From the cell containing the given text, extract its center point as [X, Y] coordinate. 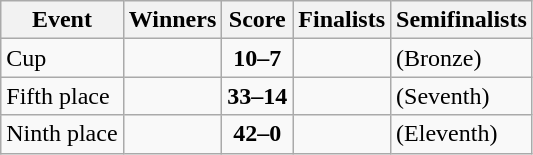
Ninth place [62, 134]
42–0 [258, 134]
(Seventh) [462, 96]
(Bronze) [462, 58]
Score [258, 20]
(Eleventh) [462, 134]
Fifth place [62, 96]
10–7 [258, 58]
33–14 [258, 96]
Cup [62, 58]
Finalists [342, 20]
Event [62, 20]
Semifinalists [462, 20]
Winners [172, 20]
